Provide the [X, Y] coordinate of the cell's center where the given text is located.  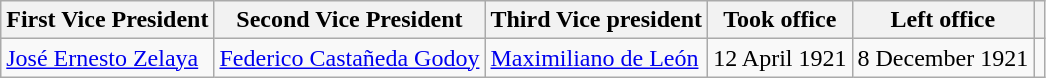
José Ernesto Zelaya [108, 58]
Took office [780, 20]
12 April 1921 [780, 58]
8 December 1921 [943, 58]
Left office [943, 20]
Maximiliano de León [596, 58]
First Vice President [108, 20]
Third Vice president [596, 20]
Federico Castañeda Godoy [350, 58]
Second Vice President [350, 20]
